Identify which cell holds the provided text, then report its (X, Y) central coordinate. 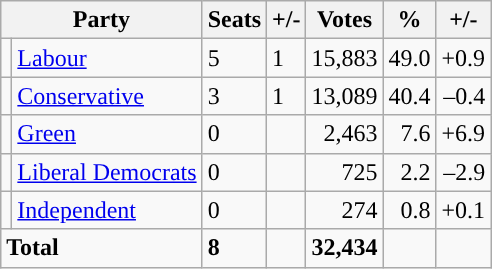
% (410, 20)
13,089 (344, 96)
–0.4 (464, 96)
Total (102, 248)
3 (234, 96)
40.4 (410, 96)
Conservative (107, 96)
7.6 (410, 134)
Labour (107, 58)
15,883 (344, 58)
Seats (234, 20)
Liberal Democrats (107, 172)
2,463 (344, 134)
8 (234, 248)
274 (344, 210)
Independent (107, 210)
+6.9 (464, 134)
Votes (344, 20)
–2.9 (464, 172)
49.0 (410, 58)
Party (102, 20)
2.2 (410, 172)
Green (107, 134)
+0.1 (464, 210)
32,434 (344, 248)
5 (234, 58)
+0.9 (464, 58)
725 (344, 172)
0.8 (410, 210)
